Pinpoint the cell where the given text exists, returning its [X, Y] midpoint coordinate. 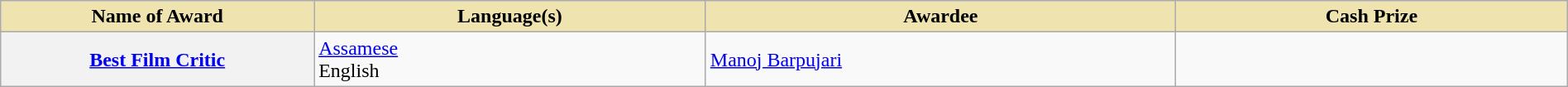
Language(s) [510, 17]
Awardee [940, 17]
Name of Award [157, 17]
AssameseEnglish [510, 60]
Best Film Critic [157, 60]
Manoj Barpujari [940, 60]
Cash Prize [1372, 17]
